Find where the given text appears and provide that cell's center as [X, Y] coordinate. 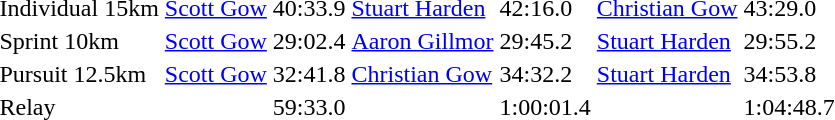
Christian Gow [422, 74]
34:32.2 [545, 74]
29:02.4 [309, 41]
29:45.2 [545, 41]
32:41.8 [309, 74]
Aaron Gillmor [422, 41]
